Provide the (X, Y) coordinate of the cell's center where the given text is located.  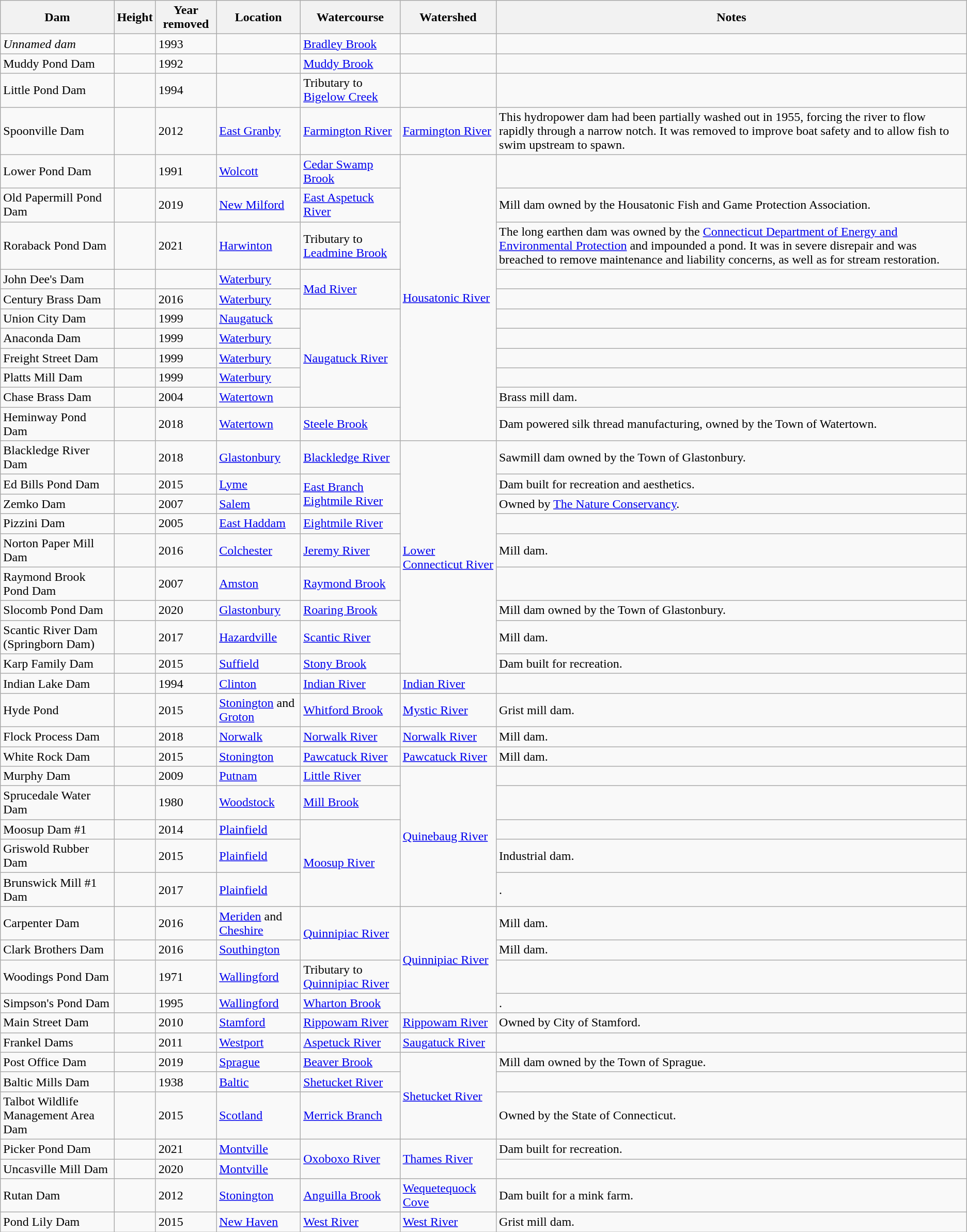
Wolcott (258, 172)
East Aspetuck River (350, 205)
Dam built for a mink farm. (731, 1196)
Mystic River (448, 710)
Mill dam owned by the Town of Sprague. (731, 1062)
Naugatuck (258, 318)
Bradley Brook (350, 44)
1993 (186, 44)
Colchester (258, 550)
Lower Pond Dam (57, 172)
Oxoboxo River (350, 1159)
Sawmill dam owned by the Town of Glastonbury. (731, 458)
Housatonic River (448, 298)
Raymond Brook (350, 584)
Owned by the State of Connecticut. (731, 1115)
Notes (731, 18)
Wequetequock Cove (448, 1196)
Pizzini Dam (57, 523)
Ed Bills Pond Dam (57, 484)
Tributary to Bigelow Creek (350, 90)
John Dee's Dam (57, 279)
Owned by City of Stamford. (731, 1023)
Sprucedale Water Dam (57, 803)
Mill dam owned by the Housatonic Fish and Game Protection Association. (731, 205)
Zemko Dam (57, 504)
Indian Lake Dam (57, 683)
Watershed (448, 18)
Flock Process Dam (57, 736)
1971 (186, 977)
Picker Pond Dam (57, 1149)
Anaconda Dam (57, 338)
1992 (186, 64)
Raymond Brook Pond Dam (57, 584)
Norton Paper Mill Dam (57, 550)
Putnam (258, 776)
Old Papermill Pond Dam (57, 205)
Suffield (258, 664)
Owned by The Nature Conservancy. (731, 504)
Uncasville Mill Dam (57, 1168)
Mad River (350, 289)
Sprague (258, 1062)
Whitford Brook (350, 710)
Heminway Pond Dam (57, 424)
Baltic (258, 1082)
2004 (186, 397)
2011 (186, 1042)
Moosup Dam #1 (57, 829)
2014 (186, 829)
Post Office Dam (57, 1062)
Karp Family Dam (57, 664)
Slocomb Pond Dam (57, 610)
Woodstock (258, 803)
Mill Brook (350, 803)
East Granby (258, 131)
Norwalk (258, 736)
Muddy Pond Dam (57, 64)
Platts Mill Dam (57, 378)
Saugatuck River (448, 1042)
Year removed (186, 18)
Lower Connecticut River (448, 557)
Union City Dam (57, 318)
Scantic River (350, 637)
Little River (350, 776)
Harwinton (258, 245)
Muddy Brook (350, 64)
Spoonville Dam (57, 131)
Clark Brothers Dam (57, 950)
Eightmile River (350, 523)
Scotland (258, 1115)
Hazardville (258, 637)
Thames River (448, 1159)
Stony Brook (350, 664)
Blackledge River Dam (57, 458)
New Haven (258, 1222)
Stonington and Groton (258, 710)
1995 (186, 1003)
1938 (186, 1082)
Lyme (258, 484)
Moosup River (350, 863)
Roraback Pond Dam (57, 245)
Rutan Dam (57, 1196)
Steele Brook (350, 424)
Century Brass Dam (57, 299)
East Haddam (258, 523)
Beaver Brook (350, 1062)
Quinebaug River (448, 836)
Murphy Dam (57, 776)
1991 (186, 172)
Scantic River Dam (Springborn Dam) (57, 637)
Griswold Rubber Dam (57, 856)
Salem (258, 504)
White Rock Dam (57, 756)
2005 (186, 523)
Amston (258, 584)
Cedar Swamp Brook (350, 172)
Main Street Dam (57, 1023)
Roaring Brook (350, 610)
Jeremy River (350, 550)
Mill dam owned by the Town of Glastonbury. (731, 610)
Tributary to Leadmine Brook (350, 245)
Little Pond Dam (57, 90)
Talbot Wildlife Management Area Dam (57, 1115)
Industrial dam. (731, 856)
Southington (258, 950)
Wharton Brook (350, 1003)
Blackledge River (350, 458)
Frankel Dams (57, 1042)
Merrick Branch (350, 1115)
Simpson's Pond Dam (57, 1003)
Baltic Mills Dam (57, 1082)
Woodings Pond Dam (57, 977)
Clinton (258, 683)
Stamford (258, 1023)
Meriden and Cheshire (258, 923)
Watercourse (350, 18)
Naugatuck River (350, 358)
Carpenter Dam (57, 923)
Dam built for recreation and aesthetics. (731, 484)
2010 (186, 1023)
Brunswick Mill #1 Dam (57, 890)
Freight Street Dam (57, 358)
Hyde Pond (57, 710)
Location (258, 18)
Unnamed dam (57, 44)
Brass mill dam. (731, 397)
New Milford (258, 205)
Pond Lily Dam (57, 1222)
Dam powered silk thread manufacturing, owned by the Town of Watertown. (731, 424)
Tributary to Quinnipiac River (350, 977)
1980 (186, 803)
Dam (57, 18)
Aspetuck River (350, 1042)
2009 (186, 776)
Height (135, 18)
Anguilla Brook (350, 1196)
Chase Brass Dam (57, 397)
Westport (258, 1042)
East Branch Eightmile River (350, 494)
